Scan for the cell matching the given text and deliver its (X, Y) coordinate at center. 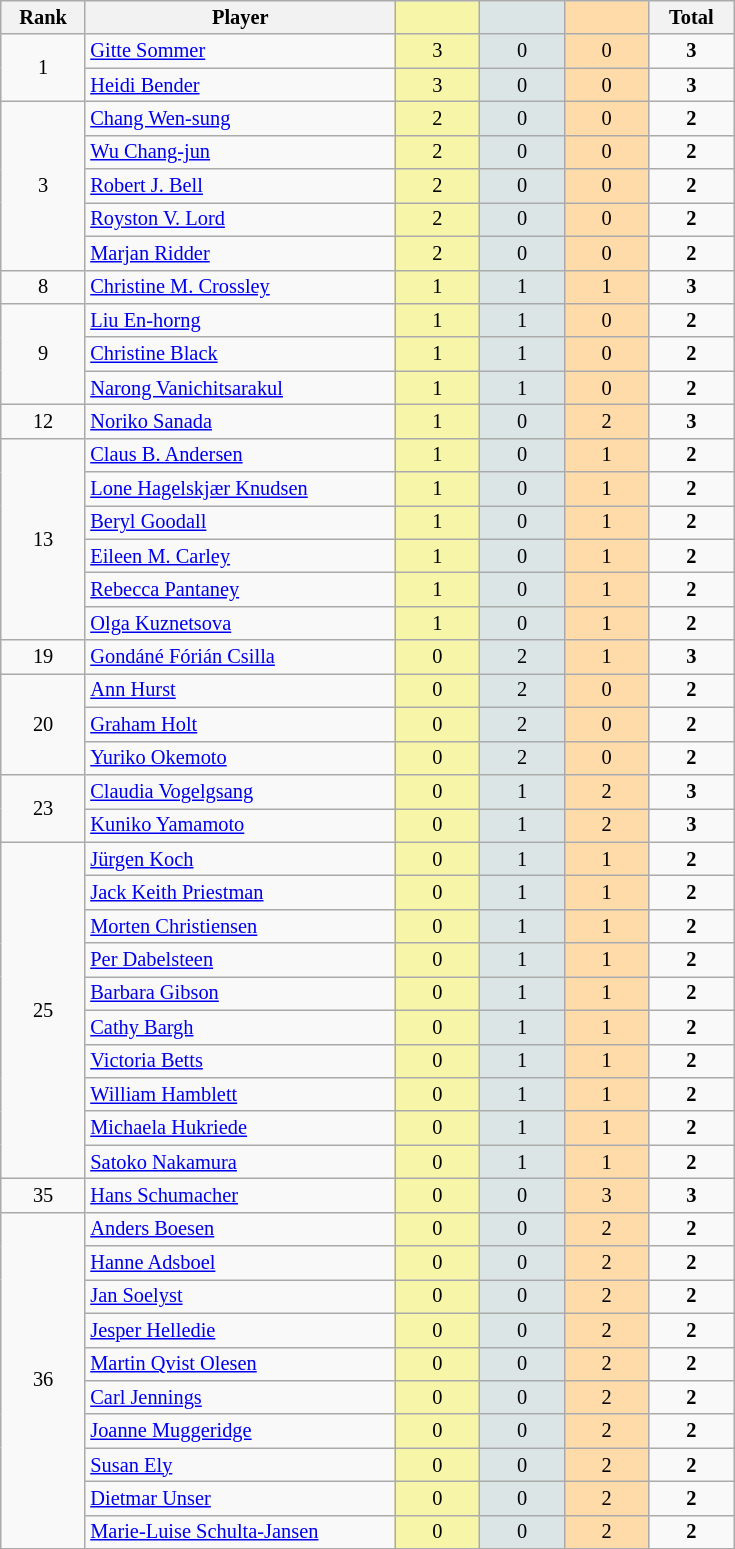
Carl Jennings (240, 1397)
Joanne Muggeridge (240, 1431)
Kuniko Yamamoto (240, 825)
9 (44, 354)
Royston V. Lord (240, 219)
Christine Black (240, 354)
Lone Hagelskjær Knudsen (240, 489)
Rebecca Pantaney (240, 589)
Robert J. Bell (240, 186)
Barbara Gibson (240, 993)
Gondáné Fórián Csilla (240, 657)
Cathy Bargh (240, 1027)
Jack Keith Priestman (240, 892)
Total (692, 17)
Gitte Sommer (240, 51)
Chang Wen-sung (240, 118)
Eileen M. Carley (240, 556)
20 (44, 724)
Anders Boesen (240, 1229)
25 (44, 1010)
Hans Schumacher (240, 1195)
Jan Soelyst (240, 1296)
19 (44, 657)
Player (240, 17)
Susan Ely (240, 1465)
Olga Kuznetsova (240, 623)
23 (44, 808)
Graham Holt (240, 724)
Martin Qvist Olesen (240, 1364)
36 (44, 1380)
Marie-Luise Schulta-Jansen (240, 1532)
Beryl Goodall (240, 522)
Victoria Betts (240, 1061)
Christine M. Crossley (240, 287)
Ann Hurst (240, 690)
Claus B. Andersen (240, 455)
Narong Vanichitsarakul (240, 388)
Heidi Bender (240, 85)
Rank (44, 17)
Michaela Hukriede (240, 1128)
Marjan Ridder (240, 253)
8 (44, 287)
Yuriko Okemoto (240, 758)
Dietmar Unser (240, 1498)
Hanne Adsboel (240, 1263)
Wu Chang-jun (240, 152)
35 (44, 1195)
Claudia Vogelgsang (240, 791)
Jesper Helledie (240, 1330)
Per Dabelsteen (240, 960)
Satoko Nakamura (240, 1162)
Jürgen Koch (240, 859)
William Hamblett (240, 1094)
Noriko Sanada (240, 421)
Liu En-horng (240, 320)
Morten Christiensen (240, 926)
12 (44, 421)
13 (44, 539)
